Determine the (x, y) coordinate at the center of the cell enclosing the given text.  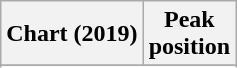
Peakposition (189, 34)
Chart (2019) (72, 34)
